Pinpoint the cell where the given text exists, returning its [X, Y] midpoint coordinate. 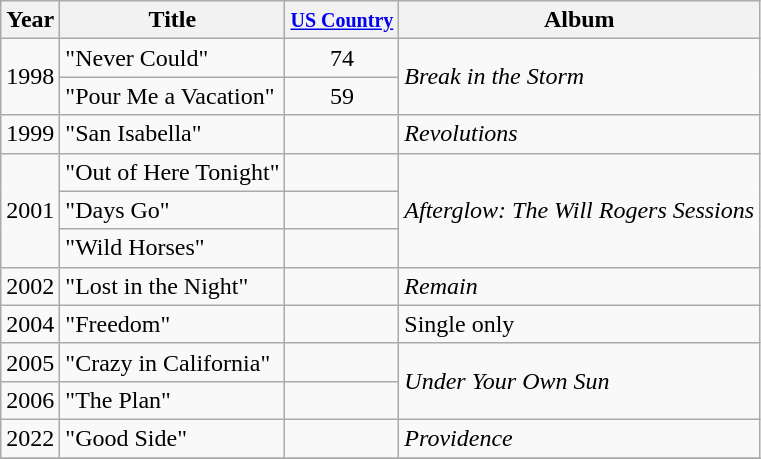
Break in the Storm [580, 77]
59 [342, 96]
"Never Could" [172, 58]
2001 [30, 210]
"Wild Horses" [172, 248]
"Out of Here Tonight" [172, 172]
2006 [30, 400]
"The Plan" [172, 400]
"Days Go" [172, 210]
Under Your Own Sun [580, 381]
"Lost in the Night" [172, 286]
1999 [30, 134]
"San Isabella" [172, 134]
Album [580, 20]
"Crazy in California" [172, 362]
US Country [342, 20]
"Freedom" [172, 324]
Year [30, 20]
"Good Side" [172, 438]
2022 [30, 438]
Title [172, 20]
Providence [580, 438]
2005 [30, 362]
Remain [580, 286]
Single only [580, 324]
1998 [30, 77]
74 [342, 58]
"Pour Me a Vacation" [172, 96]
2002 [30, 286]
Revolutions [580, 134]
2004 [30, 324]
Afterglow: The Will Rogers Sessions [580, 210]
